From the cell containing the given text, extract its center point as [X, Y] coordinate. 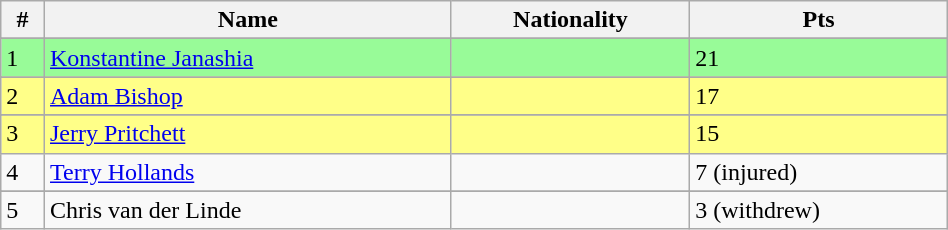
15 [819, 134]
Adam Bishop [248, 96]
3 [23, 134]
Konstantine Janashia [248, 58]
# [23, 20]
21 [819, 58]
3 (withdrew) [819, 210]
Nationality [570, 20]
Name [248, 20]
4 [23, 172]
Chris van der Linde [248, 210]
1 [23, 58]
5 [23, 210]
Terry Hollands [248, 172]
Pts [819, 20]
2 [23, 96]
17 [819, 96]
7 (injured) [819, 172]
Jerry Pritchett [248, 134]
